Return (X, Y) of the center of cell containing provided text 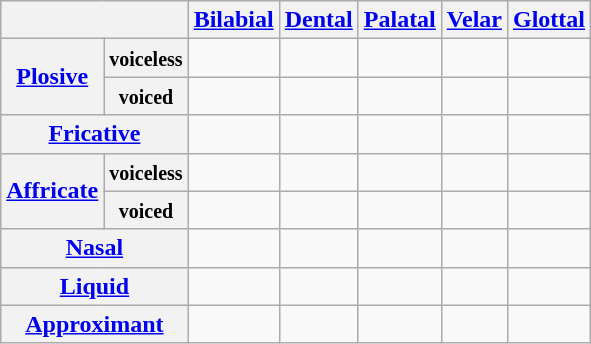
Dental (318, 20)
Liquid (94, 286)
Glottal (548, 20)
Bilabial (234, 20)
Palatal (400, 20)
Affricate (52, 191)
Approximant (94, 324)
Fricative (94, 134)
Velar (474, 20)
Plosive (52, 77)
Nasal (94, 248)
